Locate the cell with the specified text and output its (X, Y) center coordinate. 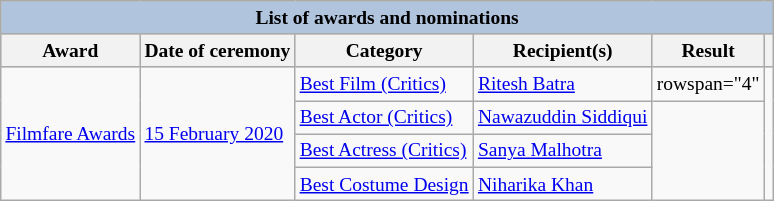
Best Film (Critics) (384, 84)
Sanya Malhotra (562, 150)
Best Actress (Critics) (384, 150)
Niharika Khan (562, 184)
Nawazuddin Siddiqui (562, 118)
Best Costume Design (384, 184)
Date of ceremony (218, 50)
List of awards and nominations (388, 18)
Recipient(s) (562, 50)
rowspan="4" (708, 84)
Best Actor (Critics) (384, 118)
Filmfare Awards (70, 134)
15 February 2020 (218, 134)
Award (70, 50)
Result (708, 50)
Ritesh Batra (562, 84)
Category (384, 50)
